Provide the (X, Y) coordinate of the cell's center where the given text is located.  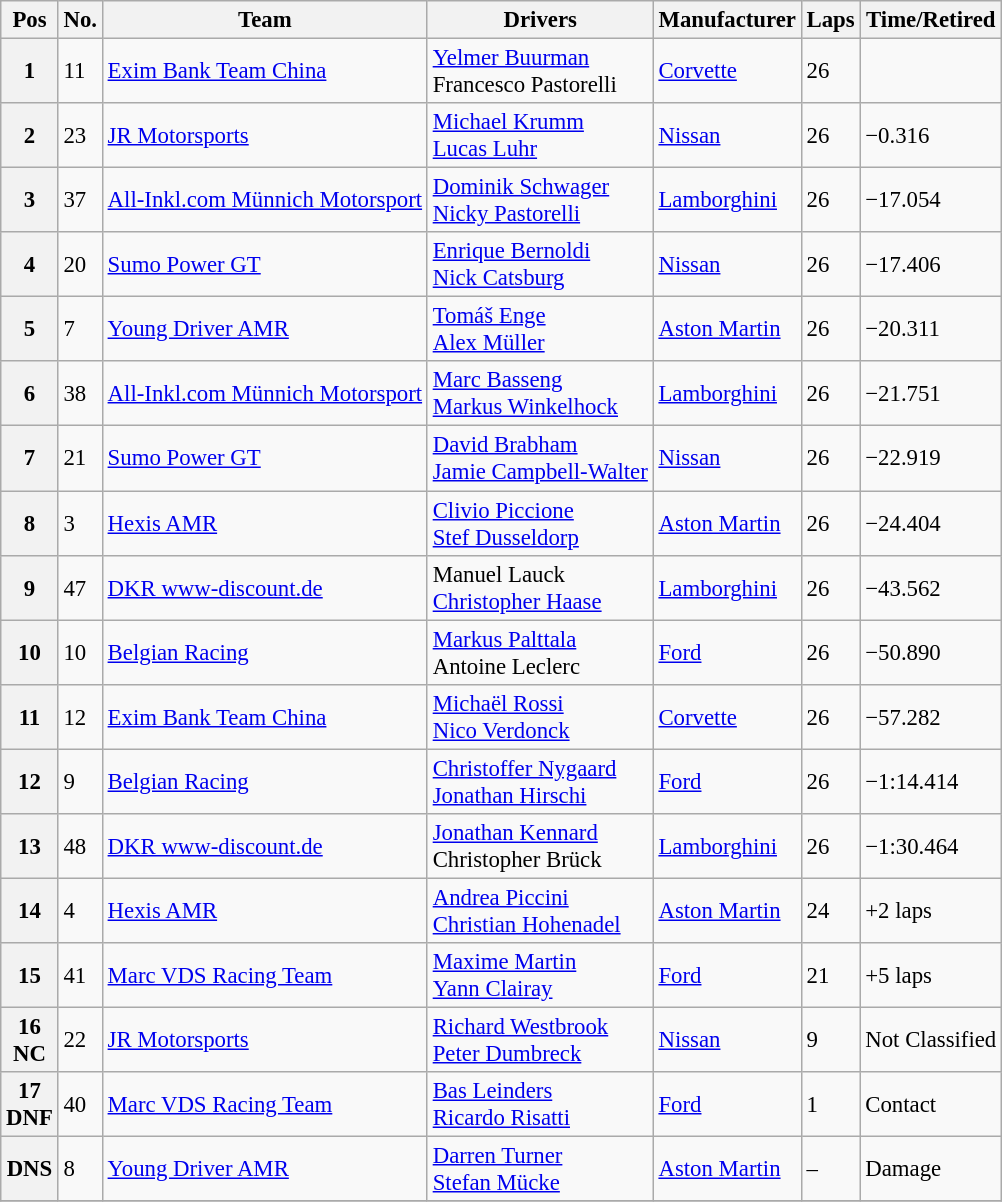
Damage (931, 1170)
22 (80, 1040)
37 (80, 200)
+2 laps (931, 910)
2 (30, 136)
15 (30, 976)
Not Classified (931, 1040)
−50.890 (931, 652)
Time/Retired (931, 20)
Markus Palttala Antoine Leclerc (540, 652)
−43.562 (931, 588)
20 (80, 264)
Laps (830, 20)
48 (80, 846)
−1:30.464 (931, 846)
Yelmer Buurman Francesco Pastorelli (540, 72)
Pos (30, 20)
Darren Turner Stefan Mücke (540, 1170)
Manufacturer (727, 20)
−24.404 (931, 524)
17DNF (30, 1104)
Contact (931, 1104)
−57.282 (931, 716)
Marc Basseng Markus Winkelhock (540, 394)
Dominik Schwager Nicky Pastorelli (540, 200)
Michael Krumm Lucas Luhr (540, 136)
Bas Leinders Ricardo Risatti (540, 1104)
– (830, 1170)
−17.406 (931, 264)
16NC (30, 1040)
Maxime Martin Yann Clairay (540, 976)
DNS (30, 1170)
−21.751 (931, 394)
−0.316 (931, 136)
No. (80, 20)
Clivio Piccione Stef Dusseldorp (540, 524)
Enrique Bernoldi Nick Catsburg (540, 264)
−1:14.414 (931, 782)
−22.919 (931, 458)
5 (30, 330)
+5 laps (931, 976)
Andrea Piccini Christian Hohenadel (540, 910)
Christoffer Nygaard Jonathan Hirschi (540, 782)
Team (264, 20)
David Brabham Jamie Campbell-Walter (540, 458)
38 (80, 394)
23 (80, 136)
14 (30, 910)
40 (80, 1104)
Tomáš Enge Alex Müller (540, 330)
Manuel Lauck Christopher Haase (540, 588)
41 (80, 976)
Michaël Rossi Nico Verdonck (540, 716)
Richard Westbrook Peter Dumbreck (540, 1040)
Jonathan Kennard Christopher Brück (540, 846)
6 (30, 394)
−17.054 (931, 200)
47 (80, 588)
13 (30, 846)
24 (830, 910)
−20.311 (931, 330)
Drivers (540, 20)
